Return the (x, y) coordinate for the center point of the cell that contains the specified text.  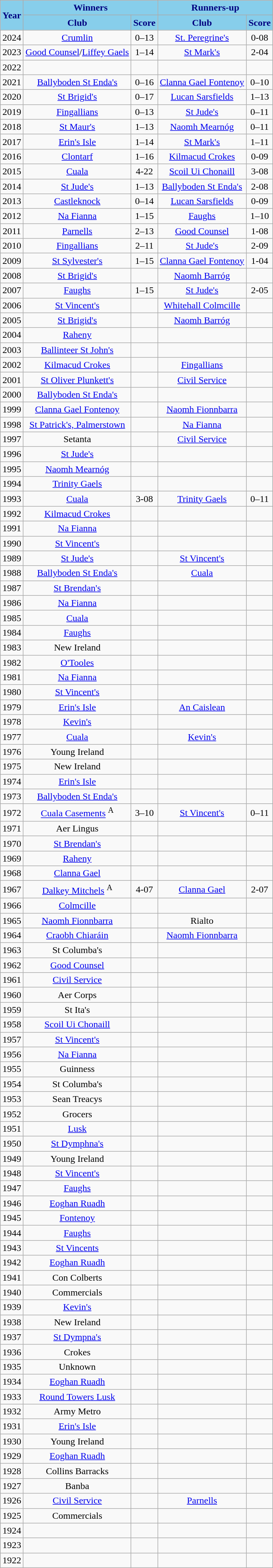
1924 (12, 1530)
Clontarf (77, 156)
Setanta (77, 439)
1-08 (260, 231)
1954 (12, 1084)
Grocers (77, 1114)
2000 (12, 394)
Year (12, 15)
1975 (12, 767)
2024 (12, 38)
Round Towers Lusk (77, 1397)
Con Colberts (77, 1278)
1995 (12, 469)
0–16 (145, 82)
1923 (12, 1545)
Sean Treacys (77, 1099)
1994 (12, 484)
1981 (12, 677)
St Sylvester's (77, 261)
1952 (12, 1114)
St Dymphna's (77, 1143)
Banba (77, 1486)
1968 (12, 873)
Dalkey Mitchels A (77, 890)
1969 (12, 858)
4-22 (145, 171)
2023 (12, 52)
Crumlin (77, 38)
2013 (12, 201)
2008 (12, 276)
2020 (12, 97)
1925 (12, 1516)
1962 (12, 965)
2-08 (260, 186)
1958 (12, 1025)
1997 (12, 439)
An Caislean (202, 707)
1961 (12, 980)
Castleknock (77, 201)
1973 (12, 796)
1972 (12, 812)
1963 (12, 950)
1980 (12, 692)
1999 (12, 409)
1996 (12, 454)
2006 (12, 305)
1984 (12, 633)
Cuala Casements A (77, 812)
2-07 (260, 890)
1945 (12, 1218)
1983 (12, 647)
4-07 (145, 890)
1991 (12, 529)
1966 (12, 905)
1947 (12, 1188)
0–17 (145, 97)
1933 (12, 1397)
1956 (12, 1054)
1978 (12, 722)
1985 (12, 618)
1970 (12, 844)
1926 (12, 1501)
1979 (12, 707)
Whitehall Colmcille (202, 305)
1992 (12, 514)
1953 (12, 1099)
2016 (12, 156)
O'Tooles (77, 663)
2-05 (260, 290)
1937 (12, 1337)
2–13 (145, 231)
1948 (12, 1174)
Army Metro (77, 1412)
1946 (12, 1203)
1–10 (260, 216)
1927 (12, 1486)
0–10 (260, 82)
2018 (12, 127)
1989 (12, 558)
Lusk (77, 1129)
2022 (12, 67)
1998 (12, 424)
1939 (12, 1307)
1943 (12, 1248)
St Dympna's (77, 1337)
2–11 (145, 246)
1982 (12, 663)
St Patrick's, Palmerstown (77, 424)
St Vincents (77, 1248)
1990 (12, 543)
3–10 (145, 812)
1944 (12, 1233)
1935 (12, 1367)
1942 (12, 1263)
1–11 (260, 142)
2004 (12, 335)
1964 (12, 935)
2012 (12, 216)
1934 (12, 1382)
1931 (12, 1426)
2010 (12, 246)
Guinness (77, 1069)
1922 (12, 1560)
1976 (12, 752)
Winners (91, 8)
0-08 (260, 38)
Aer Corps (77, 995)
2003 (12, 350)
2002 (12, 365)
1936 (12, 1352)
Aer Lingus (77, 829)
2-04 (260, 52)
1971 (12, 829)
Good Counsel/Liffey Gaels (77, 52)
1955 (12, 1069)
1959 (12, 1010)
1929 (12, 1456)
1940 (12, 1292)
Ballinteer St John's (77, 350)
2011 (12, 231)
0–14 (145, 201)
1949 (12, 1159)
Unknown (77, 1367)
1967 (12, 890)
Crokes (77, 1352)
Collins Barracks (77, 1471)
1932 (12, 1412)
Colmcille (77, 905)
1974 (12, 781)
2019 (12, 112)
1977 (12, 737)
1993 (12, 499)
1951 (12, 1129)
2005 (12, 320)
2009 (12, 261)
Craobh Chiaráin (77, 935)
1–16 (145, 156)
1941 (12, 1278)
2-09 (260, 246)
2001 (12, 380)
St Ita's (77, 1010)
1950 (12, 1143)
1930 (12, 1441)
St Maur's (77, 127)
1965 (12, 921)
Runners-up (216, 8)
St. Peregrine's (202, 38)
1928 (12, 1471)
St Oliver Plunkett's (77, 380)
2007 (12, 290)
2017 (12, 142)
1957 (12, 1039)
2021 (12, 82)
2014 (12, 186)
1986 (12, 603)
1960 (12, 995)
Rialto (202, 921)
Fontenoy (77, 1218)
1987 (12, 588)
2015 (12, 171)
1988 (12, 573)
1938 (12, 1322)
1-04 (260, 261)
